Return (X, Y) of the center of cell containing provided text 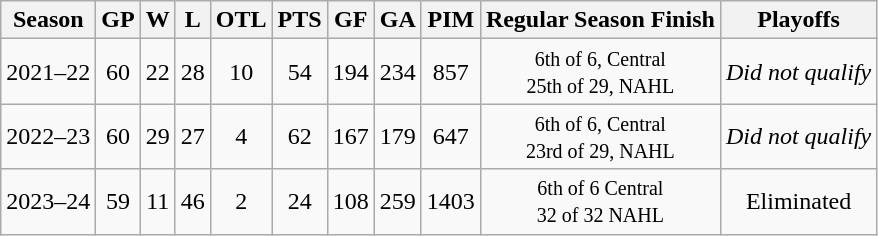
2021–22 (48, 72)
28 (192, 72)
167 (350, 136)
234 (398, 72)
2 (241, 202)
2022–23 (48, 136)
194 (350, 72)
54 (300, 72)
10 (241, 72)
L (192, 20)
PIM (450, 20)
857 (450, 72)
Eliminated (798, 202)
2023–24 (48, 202)
108 (350, 202)
OTL (241, 20)
6th of 6 Central32 of 32 NAHL (600, 202)
11 (158, 202)
259 (398, 202)
Regular Season Finish (600, 20)
27 (192, 136)
PTS (300, 20)
29 (158, 136)
GF (350, 20)
4 (241, 136)
22 (158, 72)
647 (450, 136)
6th of 6, Central23rd of 29, NAHL (600, 136)
W (158, 20)
46 (192, 202)
59 (118, 202)
6th of 6, Central25th of 29, NAHL (600, 72)
Season (48, 20)
179 (398, 136)
GA (398, 20)
24 (300, 202)
Playoffs (798, 20)
62 (300, 136)
GP (118, 20)
1403 (450, 202)
